Capture the cell that displays the provided text and extract its (x, y) central coordinate. 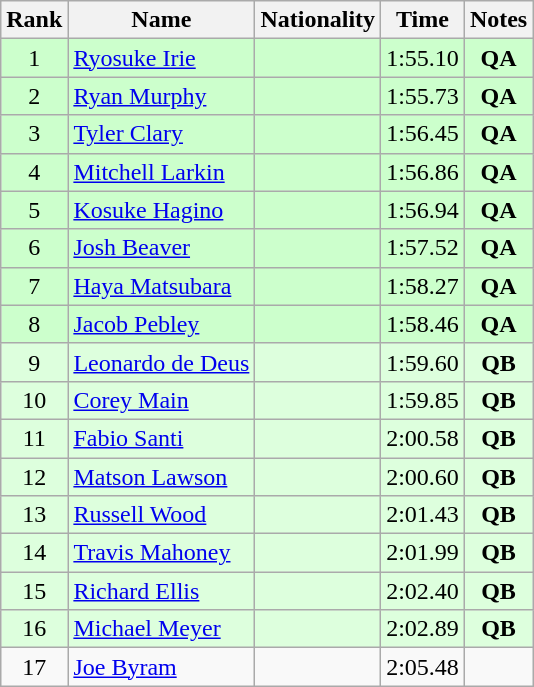
1:55.10 (423, 58)
9 (34, 362)
Richard Ellis (162, 591)
Rank (34, 20)
Time (423, 20)
Ryosuke Irie (162, 58)
Travis Mahoney (162, 553)
Kosuke Hagino (162, 210)
Russell Wood (162, 515)
Notes (498, 20)
1:58.27 (423, 286)
1:55.73 (423, 96)
2:01.99 (423, 553)
Fabio Santi (162, 438)
Michael Meyer (162, 629)
2:02.89 (423, 629)
6 (34, 248)
1:58.46 (423, 324)
1:56.94 (423, 210)
Nationality (318, 20)
1:57.52 (423, 248)
2 (34, 96)
16 (34, 629)
13 (34, 515)
2:02.40 (423, 591)
Josh Beaver (162, 248)
10 (34, 400)
Haya Matsubara (162, 286)
17 (34, 667)
Joe Byram (162, 667)
8 (34, 324)
4 (34, 172)
1:59.60 (423, 362)
Ryan Murphy (162, 96)
Jacob Pebley (162, 324)
2:00.60 (423, 477)
Name (162, 20)
2:00.58 (423, 438)
12 (34, 477)
1 (34, 58)
Tyler Clary (162, 134)
Corey Main (162, 400)
11 (34, 438)
2:01.43 (423, 515)
15 (34, 591)
7 (34, 286)
Leonardo de Deus (162, 362)
Mitchell Larkin (162, 172)
14 (34, 553)
1:56.86 (423, 172)
Matson Lawson (162, 477)
2:05.48 (423, 667)
1:59.85 (423, 400)
1:56.45 (423, 134)
5 (34, 210)
3 (34, 134)
